Provide the (x, y) coordinate of the cell's center where the given text is located.  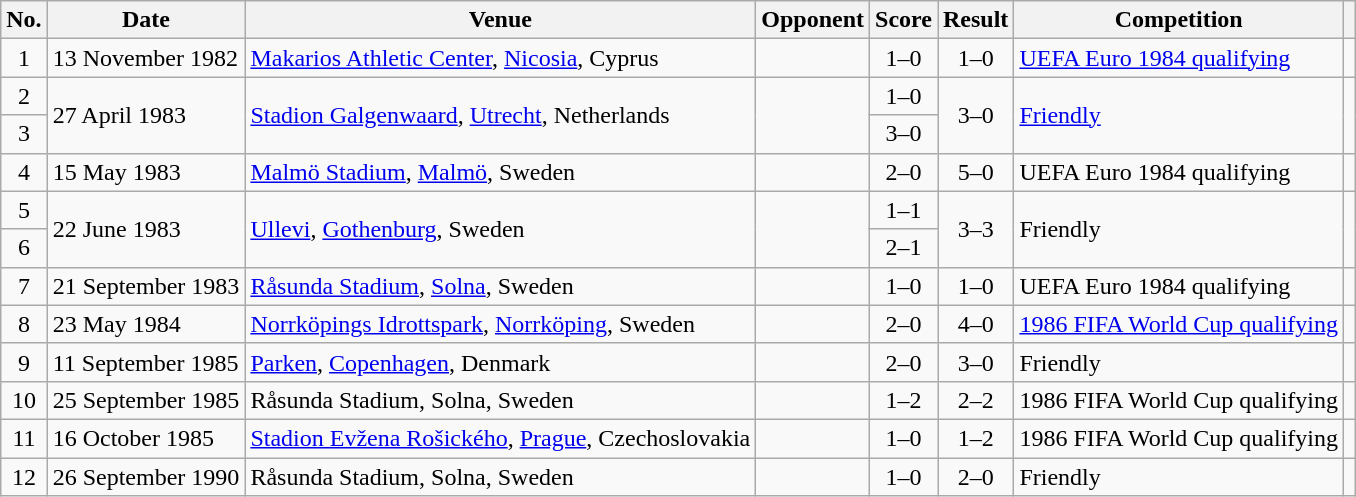
Norrköpings Idrottspark, Norrköping, Sweden (500, 324)
4–0 (976, 324)
7 (24, 286)
26 September 1990 (146, 477)
2 (24, 96)
Opponent (813, 20)
10 (24, 400)
Score (904, 20)
11 (24, 438)
27 April 1983 (146, 115)
25 September 1985 (146, 400)
21 September 1983 (146, 286)
Parken, Copenhagen, Denmark (500, 362)
22 June 1983 (146, 229)
3 (24, 134)
11 September 1985 (146, 362)
1 (24, 58)
5 (24, 210)
Competition (1179, 20)
Date (146, 20)
5–0 (976, 172)
No. (24, 20)
6 (24, 248)
Stadion Evžena Rošického, Prague, Czechoslovakia (500, 438)
Malmö Stadium, Malmö, Sweden (500, 172)
2–2 (976, 400)
Ullevi, Gothenburg, Sweden (500, 229)
8 (24, 324)
2–1 (904, 248)
4 (24, 172)
Result (976, 20)
9 (24, 362)
12 (24, 477)
13 November 1982 (146, 58)
23 May 1984 (146, 324)
3–3 (976, 229)
Stadion Galgenwaard, Utrecht, Netherlands (500, 115)
15 May 1983 (146, 172)
Venue (500, 20)
16 October 1985 (146, 438)
1–1 (904, 210)
Makarios Athletic Center, Nicosia, Cyprus (500, 58)
